Detect which cell encompasses the target text, then output its (x, y) center coordinate. 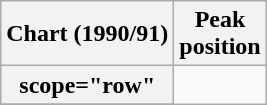
Peakposition (220, 34)
Chart (1990/91) (88, 34)
scope="row" (88, 85)
